Detect which cell encompasses the target text, then output its (x, y) center coordinate. 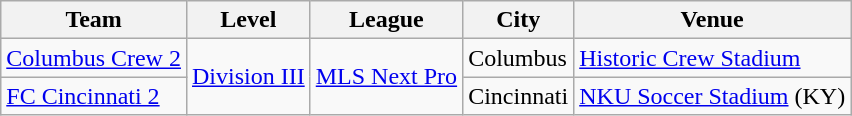
Venue (712, 20)
Team (94, 20)
City (518, 20)
Historic Crew Stadium (712, 58)
Columbus (518, 58)
Cincinnati (518, 96)
Columbus Crew 2 (94, 58)
NKU Soccer Stadium (KY) (712, 96)
FC Cincinnati 2 (94, 96)
Level (248, 20)
Division III (248, 77)
MLS Next Pro (386, 77)
League (386, 20)
